Locate the cell with the specified text and output its [X, Y] center coordinate. 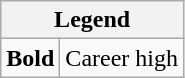
Career high [122, 58]
Legend [92, 20]
Bold [30, 58]
